Return the (x, y) coordinate for the center point of the cell that contains the specified text.  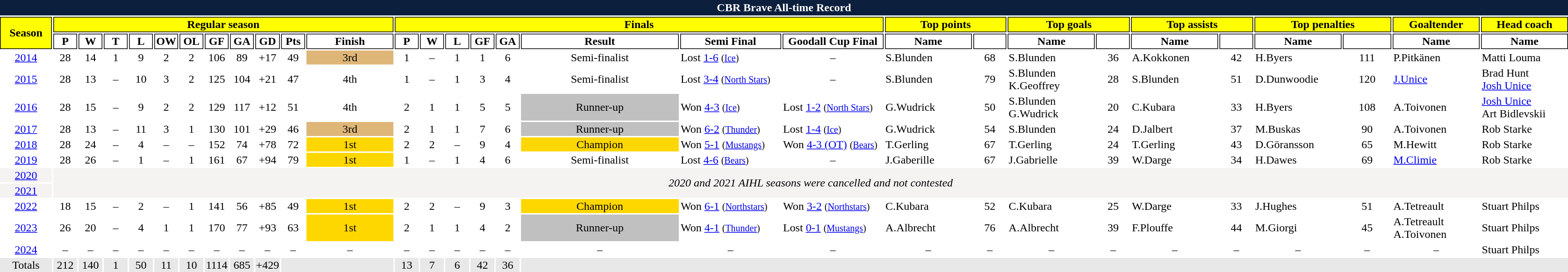
M.Hewitt (1436, 144)
A.Kokkonen (1175, 57)
Won 4-3 (Ice) (730, 107)
Lost 1-2 (North Stars) (833, 107)
130 (217, 129)
A.Tetreault (1436, 206)
111 (1367, 57)
52 (990, 206)
65 (1367, 144)
2022 (26, 206)
Matti Louma (1525, 57)
117 (242, 107)
Won 4-1 (Thunder) (730, 228)
161 (217, 160)
63 (294, 228)
Goodall Cup Final (833, 41)
212 (65, 265)
GD (267, 41)
Semi Final (730, 41)
Lost 4-6 (Bears) (730, 160)
Lost 1-6 (Ice) (730, 57)
Won 6-1 (Northstars) (730, 206)
+21 (267, 79)
Result (599, 41)
46 (294, 129)
2018 (26, 144)
34 (1237, 160)
Won 5-1 (Mustangs) (730, 144)
Brad Hunt Josh Unice (1525, 79)
Won 3-2 (Northstars) (833, 206)
CBR Brave All-time Record (784, 7)
Finish (350, 41)
D.Göransson (1298, 144)
+94 (267, 160)
S.Blunden K.Geoffrey (1051, 79)
2021 (26, 191)
Top points (945, 24)
J.Gaberille (928, 160)
108 (1367, 107)
74 (242, 144)
125 (217, 79)
Totals (26, 265)
M.Climie (1436, 160)
69 (1367, 160)
170 (217, 228)
J.Hughes (1298, 206)
Head coach (1525, 24)
2020 (26, 175)
56 (242, 206)
47 (294, 79)
72 (294, 144)
Finals (639, 24)
T (116, 41)
2016 (26, 107)
+85 (267, 206)
+78 (267, 144)
104 (242, 79)
Lost 0-1 (Mustangs) (833, 228)
25 (1113, 206)
68 (990, 57)
J.Gabrielle (1051, 160)
90 (1367, 129)
2017 (26, 129)
Josh Unice Art Bidlevskii (1525, 107)
140 (91, 265)
A.Tetreault A.Toivonen (1436, 228)
F.Plouffe (1175, 228)
Pts (294, 41)
Goaltender (1436, 24)
2015 (26, 79)
Regular season (223, 24)
Season (26, 33)
H.Dawes (1298, 160)
54 (990, 129)
Lost 3-4 (North Stars) (730, 79)
M.Buskas (1298, 129)
77 (242, 228)
45 (1367, 228)
+93 (267, 228)
Lost 1-4 (Ice) (833, 129)
Won 4-3 (OT) (Bears) (833, 144)
44 (1237, 228)
2020 and 2021 AIHL seasons were cancelled and not contested (811, 183)
+17 (267, 57)
129 (217, 107)
J.Unice (1436, 79)
S.Blunden G.Wudrick (1051, 107)
106 (217, 57)
685 (242, 265)
89 (242, 57)
120 (1367, 79)
2023 (26, 228)
76 (990, 228)
2024 (26, 250)
101 (242, 129)
Won 6-2 (Thunder) (730, 129)
D.Dunwoodie (1298, 79)
+29 (267, 129)
OL (192, 41)
2019 (26, 160)
M.Giorgi (1298, 228)
141 (217, 206)
37 (1237, 129)
Top goals (1069, 24)
+429 (267, 265)
P.Pitkänen (1436, 57)
1114 (217, 265)
152 (217, 144)
D.Jalbert (1175, 129)
18 (65, 206)
Top penalties (1323, 24)
14 (91, 57)
43 (1237, 144)
2014 (26, 57)
Top assists (1192, 24)
+12 (267, 107)
OW (166, 41)
